Find where the given text appears and provide that cell's center as (x, y) coordinate. 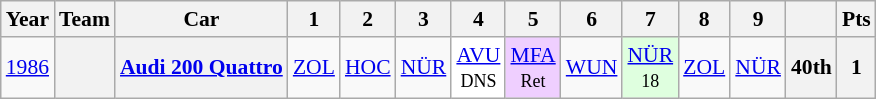
2 (368, 19)
AVUDNS (478, 68)
4 (478, 19)
MFARet (532, 68)
Year (28, 19)
Audi 200 Quattro (202, 68)
3 (424, 19)
Car (202, 19)
1986 (28, 68)
8 (704, 19)
7 (650, 19)
40th (812, 68)
Team (84, 19)
NÜR18 (650, 68)
5 (532, 19)
HOC (368, 68)
9 (758, 19)
WUN (592, 68)
Pts (856, 19)
6 (592, 19)
